For the text-containing cell, return its midpoint in (X, Y) coordinate format. 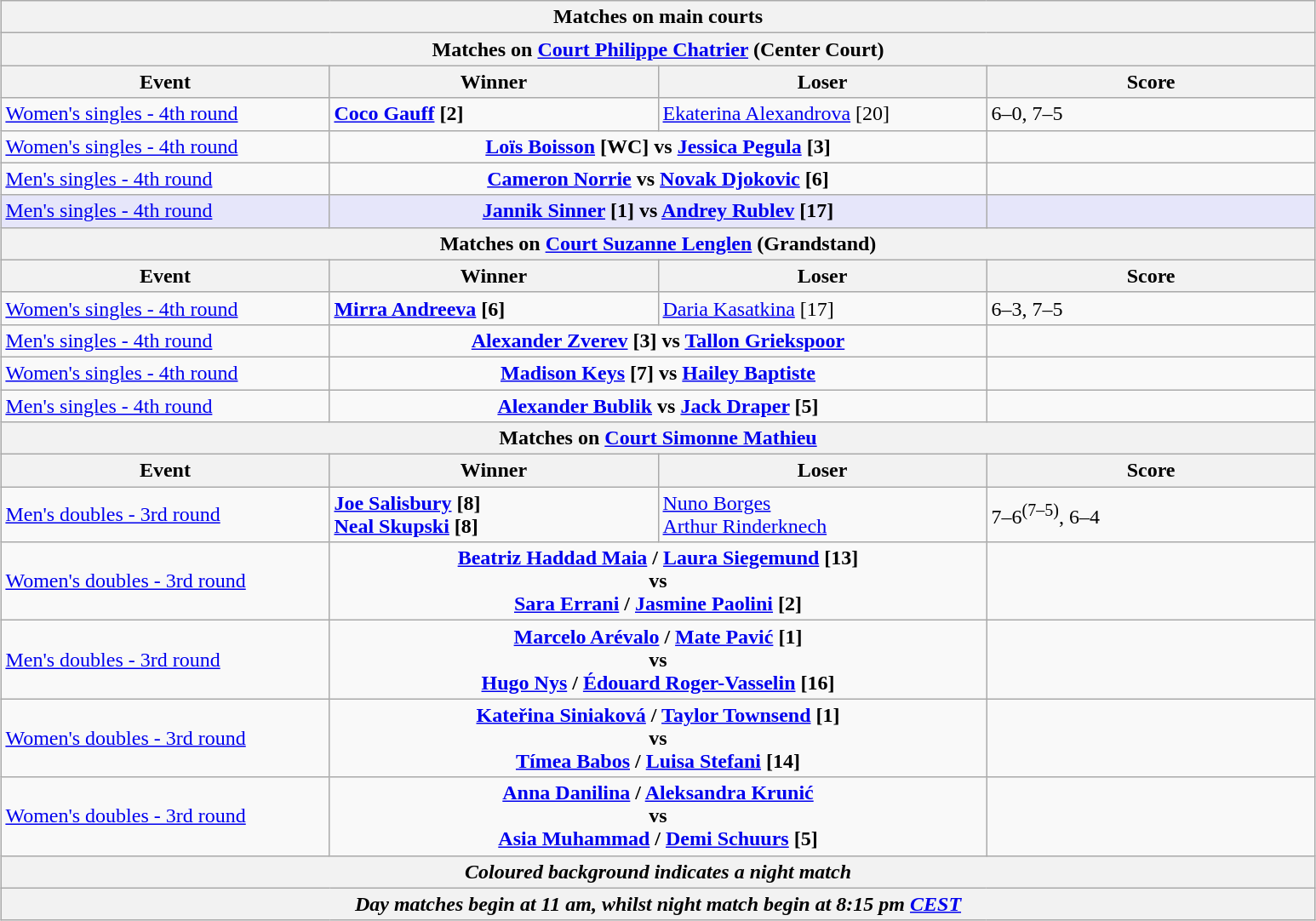
Daria Kasatkina [17] (822, 308)
6–3, 7–5 (1151, 308)
Ekaterina Alexandrova [20] (822, 114)
Alexander Zverev [3] vs Tallon Griekspoor (658, 340)
Cameron Norrie vs Novak Djokovic [6] (658, 179)
Madison Keys [7] vs Hailey Baptiste (658, 373)
Mirra Andreeva [6] (494, 308)
Marcelo Arévalo / Mate Pavić [1] vs Hugo Nys / Édouard Roger-Vasselin [16] (658, 660)
Matches on Court Philippe Chatrier (Center Court) (658, 49)
Coco Gauff [2] (494, 114)
Jannik Sinner [1] vs Andrey Rublev [17] (658, 211)
Nuno Borges Arthur Rinderknech (822, 514)
Beatriz Haddad Maia / Laura Siegemund [13] vs Sara Errani / Jasmine Paolini [2] (658, 581)
Matches on Court Simonne Mathieu (658, 438)
6–0, 7–5 (1151, 114)
Matches on main courts (658, 17)
Loïs Boisson [WC] vs Jessica Pegula [3] (658, 146)
Joe Salisbury [8] Neal Skupski [8] (494, 514)
Kateřina Siniaková / Taylor Townsend [1] vs Tímea Babos / Luisa Stefani [14] (658, 738)
Anna Danilina / Aleksandra Krunić vs Asia Muhammad / Demi Schuurs [5] (658, 816)
Coloured background indicates a night match (658, 872)
Matches on Court Suzanne Lenglen (Grandstand) (658, 243)
Day matches begin at 11 am, whilst night match begin at 8:15 pm CEST (658, 904)
7–6(7–5), 6–4 (1151, 514)
Alexander Bublik vs Jack Draper [5] (658, 406)
